Locate the cell with the specified text and output its [X, Y] center coordinate. 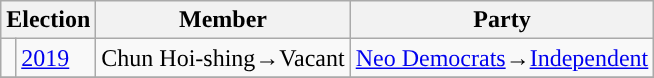
2019 [56, 58]
Party [502, 20]
Member [223, 20]
Neo Democrats→Independent [502, 58]
Chun Hoi-shing→Vacant [223, 58]
Election [48, 20]
